Output the (X, Y) coordinate of the center of the cell containing the given text.  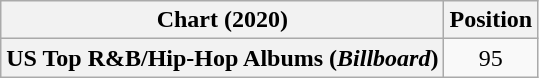
Chart (2020) (222, 20)
95 (491, 58)
US Top R&B/Hip-Hop Albums (Billboard) (222, 58)
Position (491, 20)
